For the text-containing cell, return its midpoint in [x, y] coordinate format. 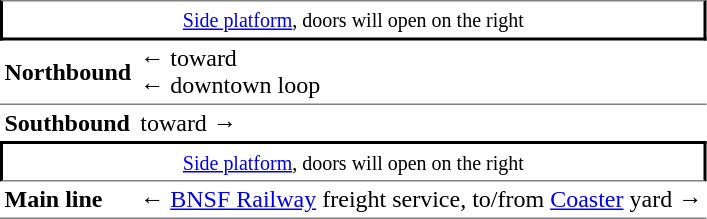
← toward ← downtown loop [422, 72]
Southbound [68, 123]
toward → [422, 123]
Northbound [68, 72]
